Return (x, y) of the center of cell containing provided text 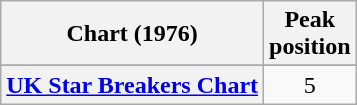
Chart (1976) (132, 34)
Peakposition (310, 34)
5 (310, 85)
UK Star Breakers Chart (132, 85)
